From the cell containing the given text, extract its center point as [X, Y] coordinate. 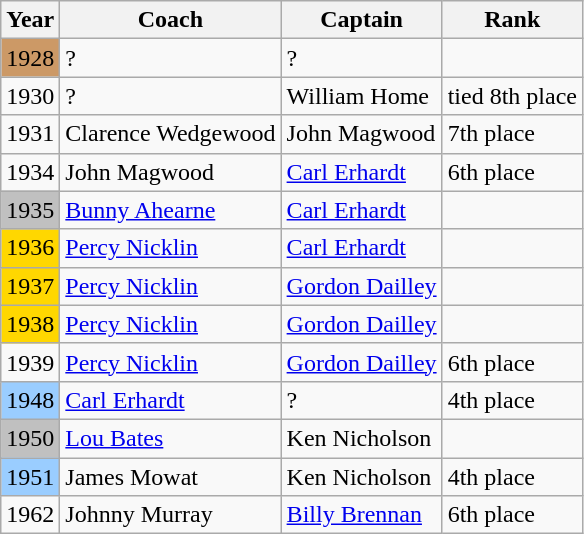
tied 8th place [512, 96]
1939 [30, 362]
1934 [30, 172]
Clarence Wedgewood [170, 134]
1935 [30, 210]
1928 [30, 58]
7th place [512, 134]
Johnny Murray [170, 515]
James Mowat [170, 477]
1936 [30, 248]
Coach [170, 20]
1938 [30, 324]
1951 [30, 477]
Year [30, 20]
Captain [362, 20]
1937 [30, 286]
1948 [30, 400]
1930 [30, 96]
1931 [30, 134]
1950 [30, 438]
1962 [30, 515]
Billy Brennan [362, 515]
Lou Bates [170, 438]
Rank [512, 20]
Bunny Ahearne [170, 210]
William Home [362, 96]
